Identify which cell holds the provided text, then report its [X, Y] central coordinate. 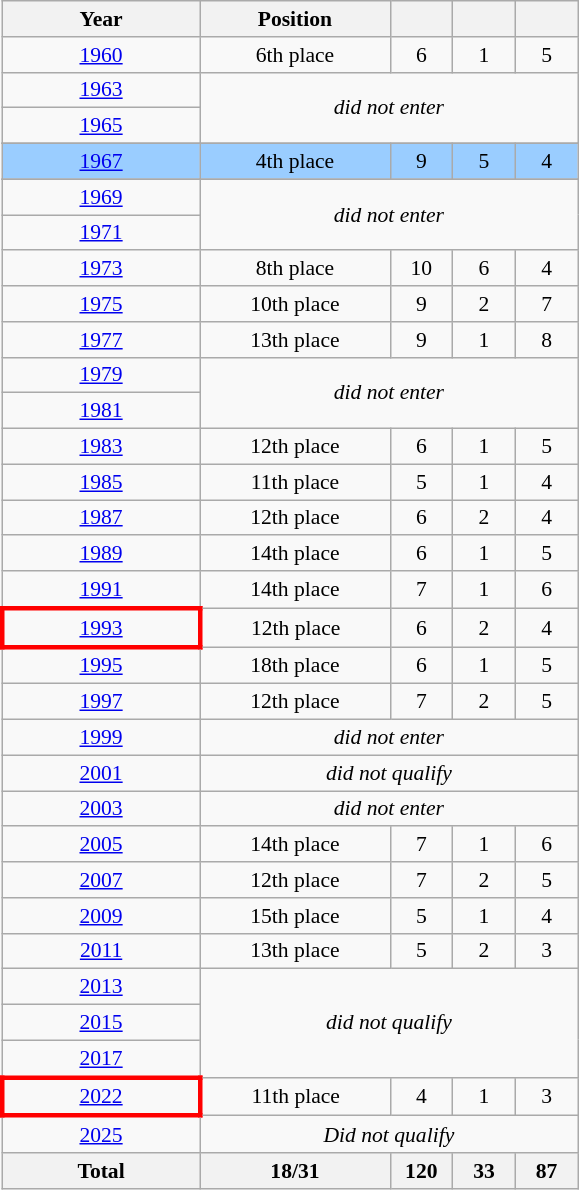
87 [546, 1171]
1960 [101, 55]
Year [101, 19]
2011 [101, 951]
8 [546, 340]
2001 [101, 773]
6th place [295, 55]
2017 [101, 1058]
2015 [101, 1023]
1969 [101, 197]
1979 [101, 375]
1985 [101, 482]
Total [101, 1171]
1983 [101, 447]
2009 [101, 916]
1993 [101, 628]
2025 [101, 1134]
2007 [101, 880]
1987 [101, 518]
2013 [101, 987]
2005 [101, 845]
1975 [101, 304]
15th place [295, 916]
4th place [295, 162]
1963 [101, 90]
1967 [101, 162]
1995 [101, 666]
18/31 [295, 1171]
10th place [295, 304]
1997 [101, 702]
1999 [101, 738]
1991 [101, 590]
33 [484, 1171]
120 [422, 1171]
2022 [101, 1096]
1971 [101, 233]
2003 [101, 809]
1965 [101, 126]
Did not qualify [389, 1134]
1973 [101, 269]
10 [422, 269]
18th place [295, 666]
1989 [101, 554]
Position [295, 19]
8th place [295, 269]
1981 [101, 411]
1977 [101, 340]
